Provide the (X, Y) coordinate of the cell's center where the given text is located.  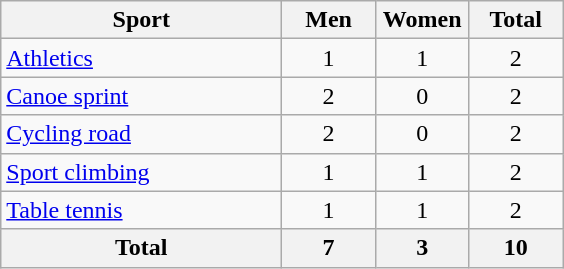
Cycling road (142, 134)
Canoe sprint (142, 96)
Athletics (142, 58)
Women (422, 20)
7 (329, 248)
10 (516, 248)
Sport climbing (142, 172)
Sport (142, 20)
Men (329, 20)
3 (422, 248)
Table tennis (142, 210)
